From the cell containing the given text, extract its center point as (X, Y) coordinate. 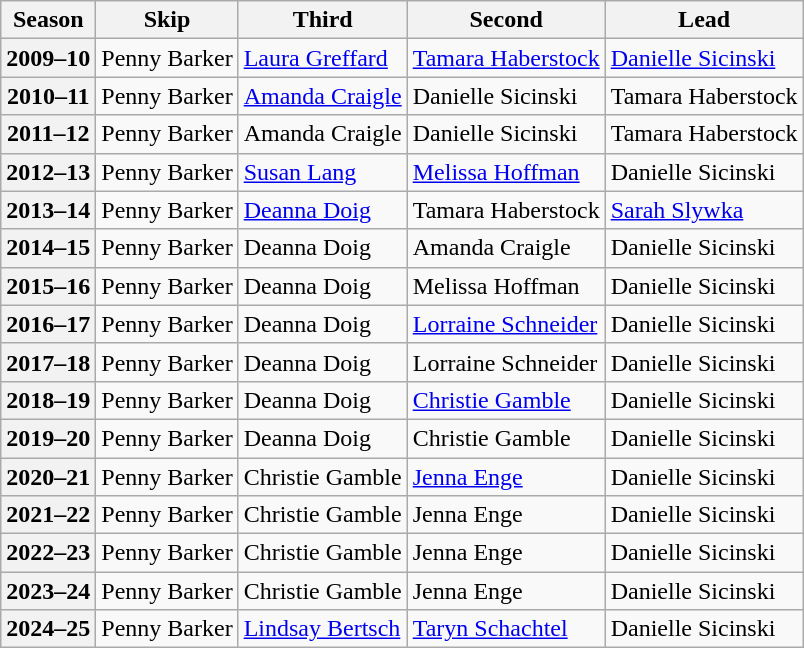
2023–24 (48, 591)
2020–21 (48, 477)
Taryn Schachtel (506, 629)
2024–25 (48, 629)
2011–12 (48, 134)
2021–22 (48, 515)
2009–10 (48, 58)
2022–23 (48, 553)
Third (322, 20)
2013–14 (48, 210)
2019–20 (48, 438)
Second (506, 20)
Lead (704, 20)
Lindsay Bertsch (322, 629)
2015–16 (48, 286)
2012–13 (48, 172)
Skip (167, 20)
2017–18 (48, 362)
2018–19 (48, 400)
Season (48, 20)
2016–17 (48, 324)
Susan Lang (322, 172)
2014–15 (48, 248)
2010–11 (48, 96)
Laura Greffard (322, 58)
Sarah Slywka (704, 210)
